From the cell containing the given text, extract its center point as [x, y] coordinate. 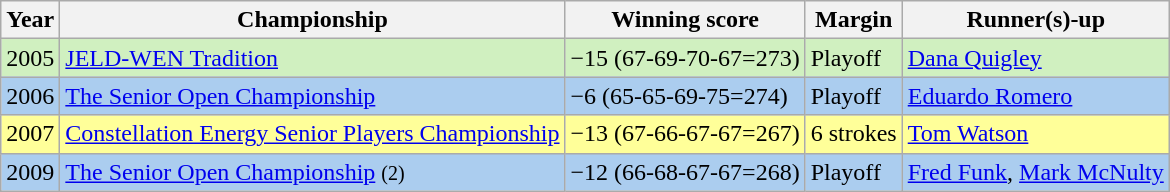
Championship [312, 20]
Margin [854, 20]
Dana Quigley [1036, 58]
2007 [30, 134]
Tom Watson [1036, 134]
2005 [30, 58]
−15 (67-69-70-67=273) [685, 58]
JELD-WEN Tradition [312, 58]
2009 [30, 172]
−13 (67-66-67-67=267) [685, 134]
The Senior Open Championship [312, 96]
−6 (65-65-69-75=274) [685, 96]
−12 (66-68-67-67=268) [685, 172]
Eduardo Romero [1036, 96]
The Senior Open Championship (2) [312, 172]
Fred Funk, Mark McNulty [1036, 172]
2006 [30, 96]
Winning score [685, 20]
Constellation Energy Senior Players Championship [312, 134]
6 strokes [854, 134]
Runner(s)-up [1036, 20]
Year [30, 20]
